Return the [x, y] coordinate for the center point of the cell that contains the specified text.  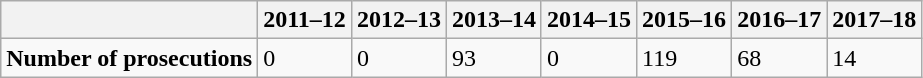
119 [684, 58]
2016–17 [780, 20]
2014–15 [588, 20]
68 [780, 58]
2017–18 [874, 20]
2015–16 [684, 20]
2013–14 [494, 20]
Number of prosecutions [130, 58]
14 [874, 58]
93 [494, 58]
2011–12 [305, 20]
2012–13 [398, 20]
